Provide the [X, Y] coordinate of the cell's center where the given text is located.  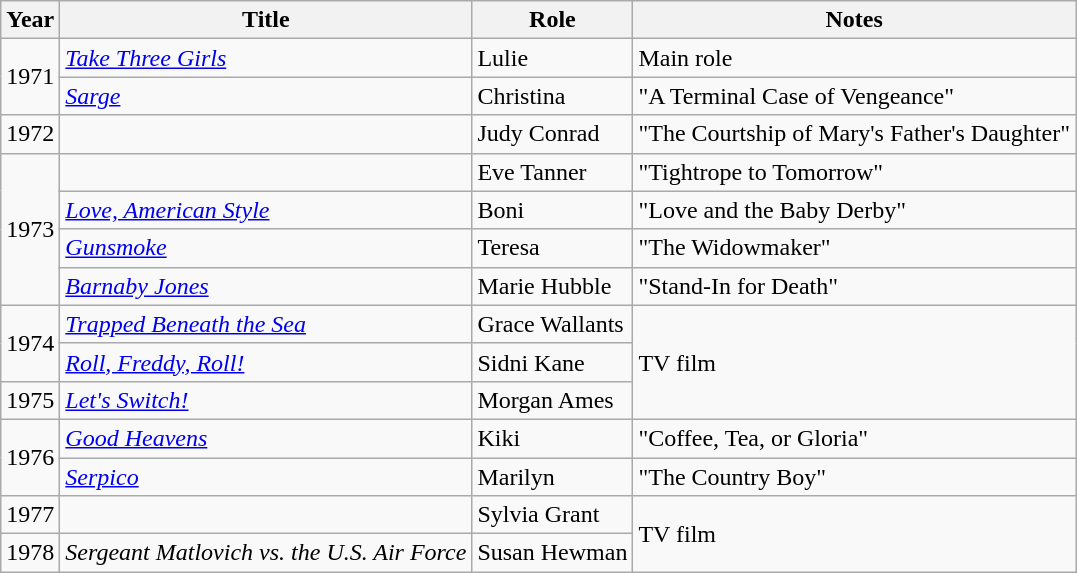
Roll, Freddy, Roll! [266, 362]
Grace Wallants [552, 324]
"Stand-In for Death" [854, 286]
Main role [854, 58]
Marie Hubble [552, 286]
Marilyn [552, 477]
Year [30, 20]
Gunsmoke [266, 248]
"The Country Boy" [854, 477]
Good Heavens [266, 438]
1976 [30, 457]
Let's Switch! [266, 400]
1974 [30, 343]
"The Widowmaker" [854, 248]
Love, American Style [266, 210]
Trapped Beneath the Sea [266, 324]
Sarge [266, 96]
1971 [30, 77]
1978 [30, 553]
"The Courtship of Mary's Father's Daughter" [854, 134]
1973 [30, 229]
Eve Tanner [552, 172]
1975 [30, 400]
Take Three Girls [266, 58]
"Tightrope to Tomorrow" [854, 172]
"A Terminal Case of Vengeance" [854, 96]
Notes [854, 20]
Christina [552, 96]
Judy Conrad [552, 134]
Kiki [552, 438]
"Coffee, Tea, or Gloria" [854, 438]
Serpico [266, 477]
Boni [552, 210]
"Love and the Baby Derby" [854, 210]
Sidni Kane [552, 362]
Role [552, 20]
Teresa [552, 248]
1972 [30, 134]
Sergeant Matlovich vs. the U.S. Air Force [266, 553]
Lulie [552, 58]
Title [266, 20]
1977 [30, 515]
Morgan Ames [552, 400]
Sylvia Grant [552, 515]
Barnaby Jones [266, 286]
Susan Hewman [552, 553]
